Find where the given text appears and provide that cell's center as [X, Y] coordinate. 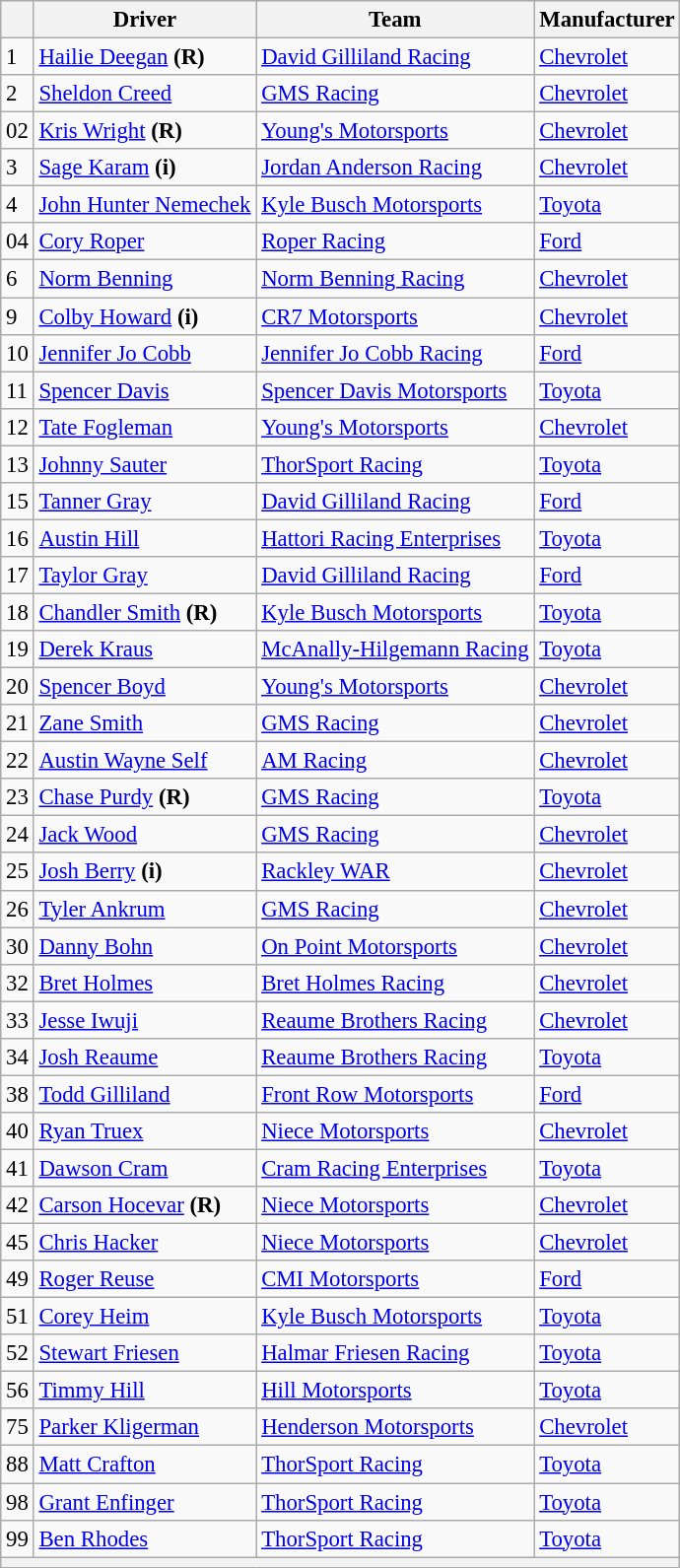
Jordan Anderson Racing [395, 168]
Henderson Motorsports [395, 1428]
9 [18, 316]
Matt Crafton [145, 1465]
19 [18, 649]
10 [18, 353]
Derek Kraus [145, 649]
17 [18, 576]
12 [18, 427]
Rackley WAR [395, 872]
Jennifer Jo Cobb Racing [395, 353]
Carson Hocevar (R) [145, 1205]
16 [18, 538]
40 [18, 1131]
25 [18, 872]
Danny Bohn [145, 946]
Spencer Davis [145, 390]
Spencer Boyd [145, 687]
CR7 Motorsports [395, 316]
32 [18, 983]
4 [18, 205]
Cory Roper [145, 241]
45 [18, 1243]
Roger Reuse [145, 1279]
John Hunter Nemechek [145, 205]
Roper Racing [395, 241]
Norm Benning Racing [395, 279]
Norm Benning [145, 279]
11 [18, 390]
Chase Purdy (R) [145, 797]
Austin Hill [145, 538]
18 [18, 612]
15 [18, 502]
Tanner Gray [145, 502]
Kris Wright (R) [145, 131]
Spencer Davis Motorsports [395, 390]
23 [18, 797]
38 [18, 1094]
Jennifer Jo Cobb [145, 353]
98 [18, 1502]
Hailie Deegan (R) [145, 57]
33 [18, 1020]
Ryan Truex [145, 1131]
21 [18, 723]
20 [18, 687]
Team [395, 20]
41 [18, 1168]
Hill Motorsports [395, 1391]
Josh Reaume [145, 1057]
Tate Fogleman [145, 427]
Johnny Sauter [145, 464]
Driver [145, 20]
04 [18, 241]
Hattori Racing Enterprises [395, 538]
Todd Gilliland [145, 1094]
Zane Smith [145, 723]
Bret Holmes Racing [395, 983]
99 [18, 1538]
13 [18, 464]
Chandler Smith (R) [145, 612]
6 [18, 279]
Sage Karam (i) [145, 168]
Colby Howard (i) [145, 316]
Corey Heim [145, 1317]
AM Racing [395, 761]
Stewart Friesen [145, 1353]
34 [18, 1057]
Jack Wood [145, 835]
Chris Hacker [145, 1243]
Parker Kligerman [145, 1428]
22 [18, 761]
88 [18, 1465]
51 [18, 1317]
52 [18, 1353]
Manufacturer [607, 20]
Cram Racing Enterprises [395, 1168]
56 [18, 1391]
30 [18, 946]
24 [18, 835]
Sheldon Creed [145, 94]
Grant Enfinger [145, 1502]
1 [18, 57]
Josh Berry (i) [145, 872]
42 [18, 1205]
Front Row Motorsports [395, 1094]
26 [18, 909]
Austin Wayne Self [145, 761]
Dawson Cram [145, 1168]
2 [18, 94]
3 [18, 168]
On Point Motorsports [395, 946]
McAnally-Hilgemann Racing [395, 649]
02 [18, 131]
Halmar Friesen Racing [395, 1353]
75 [18, 1428]
Jesse Iwuji [145, 1020]
Tyler Ankrum [145, 909]
49 [18, 1279]
Ben Rhodes [145, 1538]
Bret Holmes [145, 983]
Timmy Hill [145, 1391]
Taylor Gray [145, 576]
CMI Motorsports [395, 1279]
